Determine the [x, y] coordinate at the center of the cell enclosing the given text.  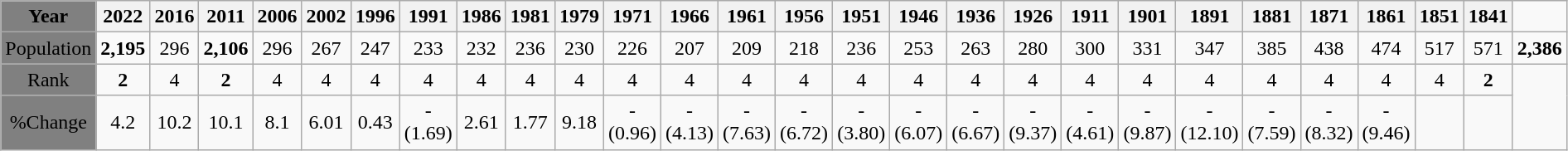
1991 [428, 17]
1986 [481, 17]
1946 [918, 17]
1901 [1147, 17]
-(1.69) [428, 123]
247 [375, 48]
226 [632, 48]
1.77 [530, 123]
209 [748, 48]
0.43 [375, 123]
218 [804, 48]
2.61 [481, 123]
438 [1329, 48]
347 [1210, 48]
-(12.10) [1210, 123]
263 [976, 48]
1961 [748, 17]
230 [578, 48]
-(7.59) [1271, 123]
571 [1488, 48]
-(4.13) [690, 123]
1841 [1488, 17]
-(8.32) [1329, 123]
1926 [1033, 17]
2011 [225, 17]
474 [1386, 48]
2002 [327, 17]
2,195 [123, 48]
-(6.72) [804, 123]
1911 [1091, 17]
1951 [862, 17]
9.18 [578, 123]
331 [1147, 48]
-(0.96) [632, 123]
-(3.80) [862, 123]
2016 [174, 17]
-(6.07) [918, 123]
Population [48, 48]
1881 [1271, 17]
1996 [375, 17]
1981 [530, 17]
Year [48, 17]
1851 [1439, 17]
233 [428, 48]
8.1 [277, 123]
4.2 [123, 123]
1871 [1329, 17]
1936 [976, 17]
-(7.63) [748, 123]
253 [918, 48]
232 [481, 48]
1979 [578, 17]
-(6.67) [976, 123]
300 [1091, 48]
1966 [690, 17]
2,106 [225, 48]
207 [690, 48]
%Change [48, 123]
10.2 [174, 123]
280 [1033, 48]
1861 [1386, 17]
1971 [632, 17]
1956 [804, 17]
2006 [277, 17]
-(4.61) [1091, 123]
517 [1439, 48]
2022 [123, 17]
Rank [48, 80]
-(9.46) [1386, 123]
1891 [1210, 17]
-(9.37) [1033, 123]
2,386 [1540, 48]
-(9.87) [1147, 123]
10.1 [225, 123]
385 [1271, 48]
6.01 [327, 123]
267 [327, 48]
